Detect which cell encompasses the target text, then output its [x, y] center coordinate. 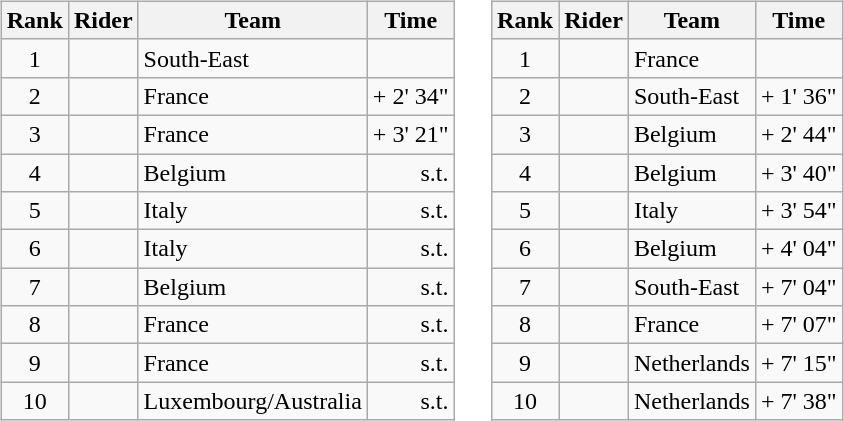
+ 2' 34" [410, 96]
+ 3' 40" [798, 173]
+ 4' 04" [798, 249]
+ 7' 38" [798, 401]
+ 3' 54" [798, 211]
+ 7' 04" [798, 287]
+ 7' 15" [798, 363]
+ 3' 21" [410, 134]
+ 2' 44" [798, 134]
Luxembourg/Australia [252, 401]
+ 1' 36" [798, 96]
+ 7' 07" [798, 325]
